Locate the cell with the specified text and output its (X, Y) center coordinate. 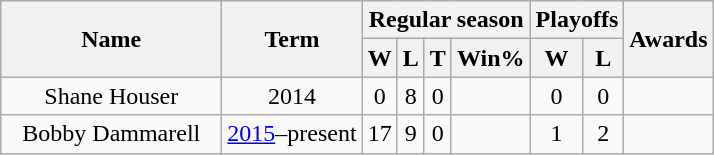
Shane Houser (112, 96)
9 (410, 134)
8 (410, 96)
Bobby Dammarell (112, 134)
Regular season (446, 20)
Win% (490, 58)
Awards (668, 39)
1 (556, 134)
T (438, 58)
2015–present (292, 134)
2 (604, 134)
Term (292, 39)
2014 (292, 96)
Name (112, 39)
17 (380, 134)
Playoffs (577, 20)
